Return [x, y] of the center of cell containing provided text 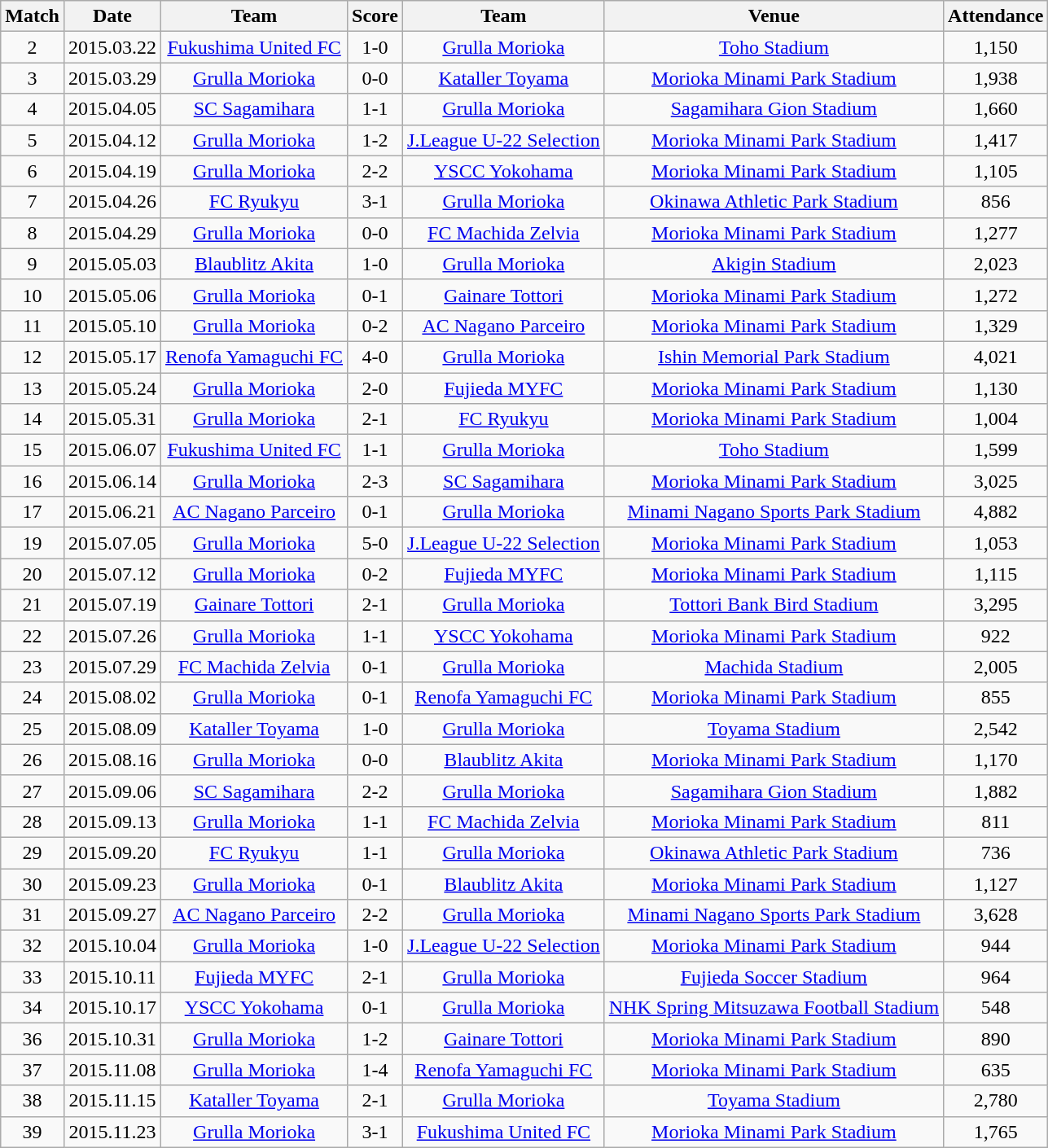
548 [996, 1008]
NHK Spring Mitsuzawa Football Stadium [774, 1008]
2015.03.22 [112, 47]
33 [33, 977]
Fujieda Soccer Stadium [774, 977]
Venue [774, 16]
36 [33, 1039]
30 [33, 883]
1,660 [996, 109]
1,105 [996, 171]
1,599 [996, 450]
1,277 [996, 233]
2015.05.24 [112, 388]
855 [996, 698]
1,170 [996, 760]
17 [33, 512]
4,021 [996, 357]
7 [33, 202]
10 [33, 295]
3 [33, 78]
2015.05.06 [112, 295]
1,053 [996, 543]
2015.07.05 [112, 543]
3,628 [996, 915]
2015.04.12 [112, 140]
2,023 [996, 264]
5-0 [375, 543]
Ishin Memorial Park Stadium [774, 357]
1,882 [996, 791]
2015.11.08 [112, 1070]
2-0 [375, 388]
13 [33, 388]
2015.10.11 [112, 977]
20 [33, 574]
Attendance [996, 16]
2015.05.10 [112, 326]
2015.10.17 [112, 1008]
1,329 [996, 326]
Score [375, 16]
3,295 [996, 605]
2015.08.09 [112, 729]
2015.07.29 [112, 667]
2015.09.20 [112, 852]
34 [33, 1008]
1,272 [996, 295]
25 [33, 729]
2,005 [996, 667]
15 [33, 450]
1,115 [996, 574]
1,417 [996, 140]
3,025 [996, 481]
5 [33, 140]
811 [996, 822]
1,938 [996, 78]
24 [33, 698]
4-0 [375, 357]
2015.08.02 [112, 698]
16 [33, 481]
Machida Stadium [774, 667]
1,127 [996, 883]
23 [33, 667]
26 [33, 760]
4,882 [996, 512]
Date [112, 16]
2015.10.31 [112, 1039]
856 [996, 202]
2015.11.23 [112, 1132]
922 [996, 636]
1-4 [375, 1070]
890 [996, 1039]
2 [33, 47]
12 [33, 357]
2015.08.16 [112, 760]
2015.09.06 [112, 791]
21 [33, 605]
2015.11.15 [112, 1101]
29 [33, 852]
Match [33, 16]
8 [33, 233]
1,004 [996, 419]
2015.06.07 [112, 450]
2015.07.12 [112, 574]
11 [33, 326]
2015.06.14 [112, 481]
2015.05.31 [112, 419]
Tottori Bank Bird Stadium [774, 605]
2-3 [375, 481]
4 [33, 109]
2015.04.05 [112, 109]
964 [996, 977]
32 [33, 946]
2015.03.29 [112, 78]
37 [33, 1070]
635 [996, 1070]
1,150 [996, 47]
22 [33, 636]
2015.05.17 [112, 357]
1,130 [996, 388]
6 [33, 171]
19 [33, 543]
2015.04.26 [112, 202]
2015.04.19 [112, 171]
2015.05.03 [112, 264]
2015.06.21 [112, 512]
39 [33, 1132]
9 [33, 264]
2015.09.27 [112, 915]
31 [33, 915]
2015.09.13 [112, 822]
2015.07.26 [112, 636]
14 [33, 419]
38 [33, 1101]
2,780 [996, 1101]
2015.04.29 [112, 233]
2015.09.23 [112, 883]
736 [996, 852]
1,765 [996, 1132]
27 [33, 791]
28 [33, 822]
2015.10.04 [112, 946]
2,542 [996, 729]
944 [996, 946]
Akigin Stadium [774, 264]
2015.07.19 [112, 605]
